Pinpoint the cell where the given text exists, returning its (x, y) midpoint coordinate. 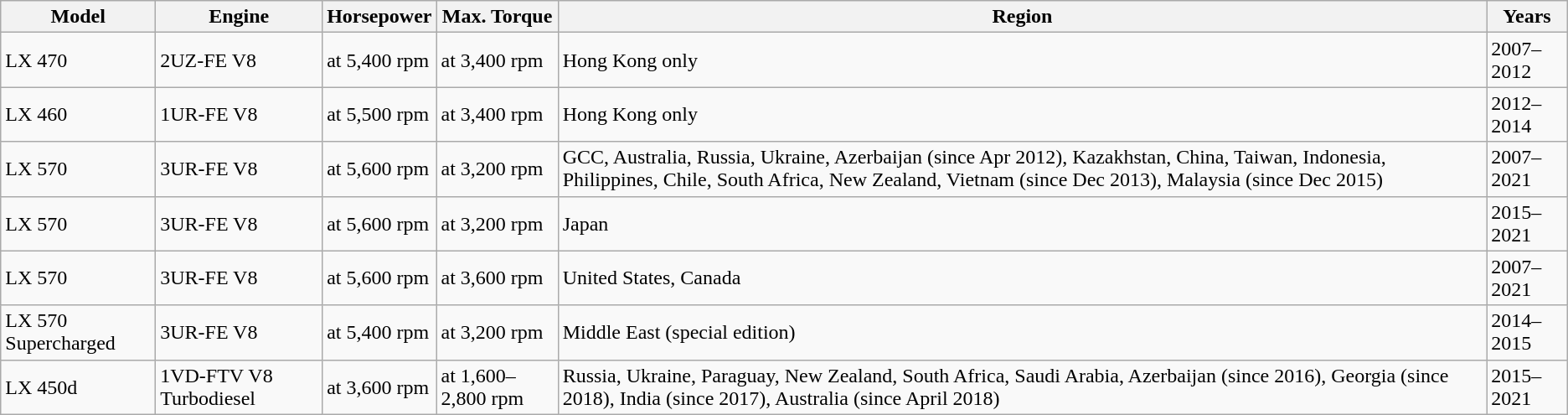
2012–2014 (1527, 114)
1VD-FTV V8 Turbodiesel (240, 387)
Horsepower (379, 17)
Japan (1022, 223)
2007–2012 (1527, 60)
at 5,500 rpm (379, 114)
2014–2015 (1527, 332)
Years (1527, 17)
Max. Torque (498, 17)
LX 570 Supercharged (79, 332)
Engine (240, 17)
at 1,600–2,800 rpm (498, 387)
United States, Canada (1022, 278)
Region (1022, 17)
LX 470 (79, 60)
Middle East (special edition) (1022, 332)
LX 460 (79, 114)
LX 450d (79, 387)
Model (79, 17)
2UZ-FE V8 (240, 60)
1UR-FE V8 (240, 114)
